Scan for the cell matching the given text and deliver its [x, y] coordinate at center. 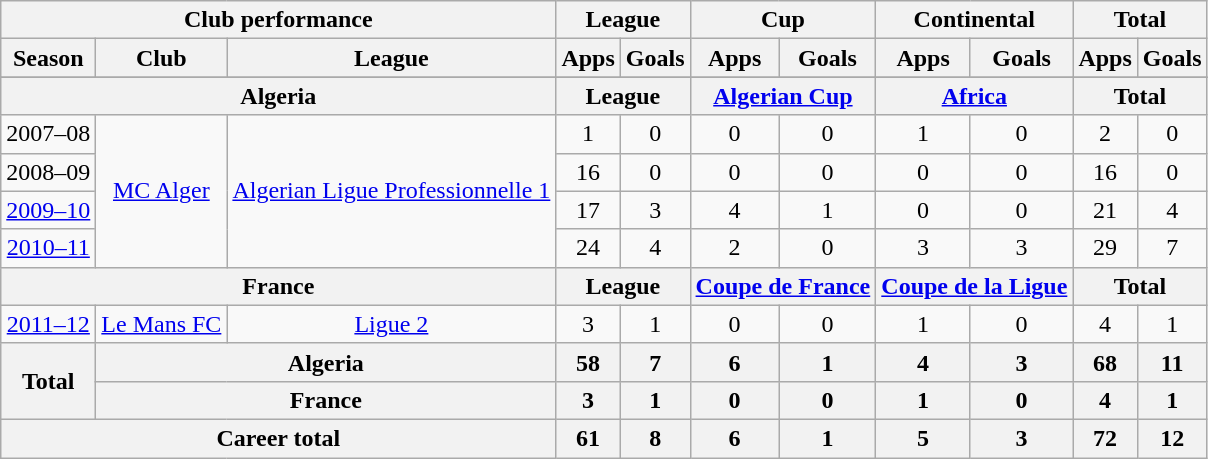
29 [1105, 248]
Career total [278, 438]
12 [1172, 438]
Continental [974, 20]
MC Alger [162, 191]
68 [1105, 362]
2010–11 [48, 248]
Club performance [278, 20]
2007–08 [48, 134]
61 [588, 438]
11 [1172, 362]
58 [588, 362]
Africa [974, 96]
Cup [783, 20]
21 [1105, 210]
Coupe de France [783, 286]
72 [1105, 438]
Club [162, 58]
Algerian Cup [783, 96]
2009–10 [48, 210]
2011–12 [48, 324]
24 [588, 248]
Season [48, 58]
2008–09 [48, 172]
Le Mans FC [162, 324]
5 [924, 438]
Coupe de la Ligue [974, 286]
8 [655, 438]
Algerian Ligue Professionnelle 1 [392, 191]
Ligue 2 [392, 324]
17 [588, 210]
